Determine the (X, Y) coordinate at the center of the cell enclosing the given text.  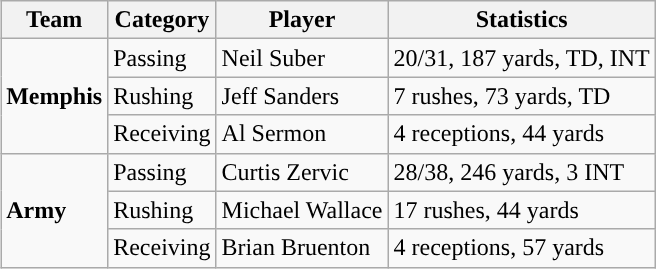
Player (302, 20)
Army (54, 210)
7 rushes, 73 yards, TD (522, 96)
Category (162, 20)
20/31, 187 yards, TD, INT (522, 58)
4 receptions, 44 yards (522, 134)
Al Sermon (302, 134)
Statistics (522, 20)
Memphis (54, 96)
4 receptions, 57 yards (522, 248)
Team (54, 20)
28/38, 246 yards, 3 INT (522, 172)
Curtis Zervic (302, 172)
Michael Wallace (302, 210)
Brian Bruenton (302, 248)
17 rushes, 44 yards (522, 210)
Neil Suber (302, 58)
Jeff Sanders (302, 96)
